Detect which cell encompasses the target text, then output its (x, y) center coordinate. 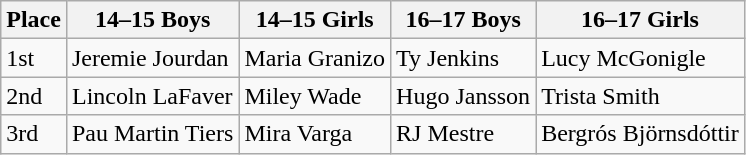
16–17 Boys (464, 20)
Bergrós Björnsdóttir (640, 134)
Miley Wade (315, 96)
Pau Martin Tiers (152, 134)
Ty Jenkins (464, 58)
Maria Granizo (315, 58)
Lincoln LaFaver (152, 96)
RJ Mestre (464, 134)
Trista Smith (640, 96)
Place (34, 20)
3rd (34, 134)
14–15 Boys (152, 20)
14–15 Girls (315, 20)
1st (34, 58)
Lucy McGonigle (640, 58)
Mira Varga (315, 134)
2nd (34, 96)
16–17 Girls (640, 20)
Jeremie Jourdan (152, 58)
Hugo Jansson (464, 96)
